Determine the [X, Y] coordinate at the center of the cell enclosing the given text.  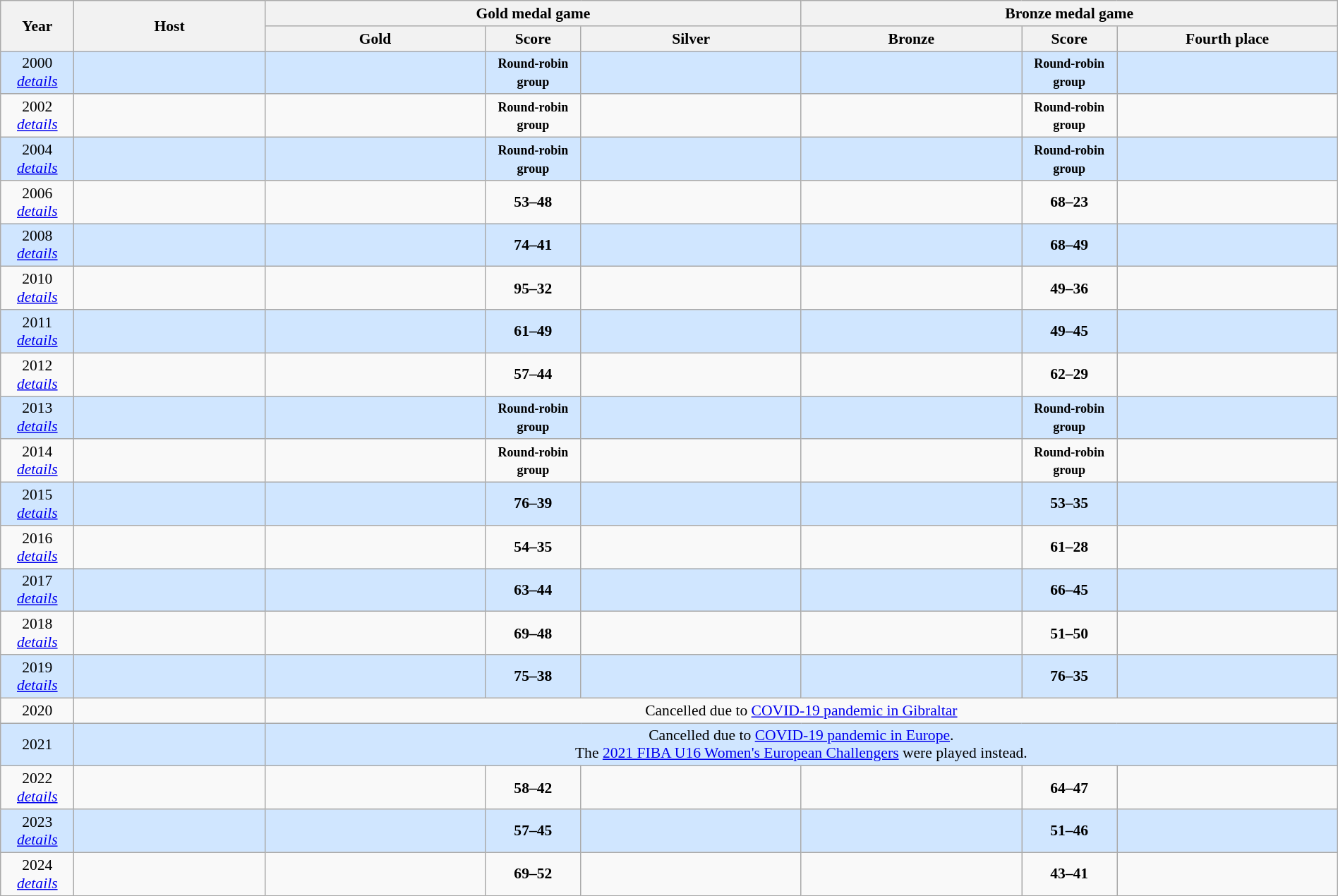
2012details [37, 374]
68–49 [1070, 246]
49–45 [1070, 332]
2024details [37, 873]
57–45 [534, 831]
2021 [37, 745]
66–45 [1070, 590]
2015details [37, 504]
43–41 [1070, 873]
74–41 [534, 246]
49–36 [1070, 288]
2016details [37, 547]
61–49 [534, 332]
Fourth place [1227, 39]
Bronze [911, 39]
53–35 [1070, 504]
75–38 [534, 676]
53–48 [534, 202]
2018details [37, 634]
57–44 [534, 374]
2017details [37, 590]
Bronze medal game [1069, 13]
58–42 [534, 787]
2020 [37, 710]
Gold medal game [533, 13]
2008details [37, 246]
61–28 [1070, 547]
51–46 [1070, 831]
Host [169, 25]
69–48 [534, 634]
95–32 [534, 288]
76–35 [1070, 676]
2013details [37, 418]
Cancelled due to COVID-19 pandemic in Europe.The 2021 FIBA U16 Women's European Challengers were played instead. [801, 745]
2022details [37, 787]
Silver [691, 39]
54–35 [534, 547]
2010details [37, 288]
76–39 [534, 504]
62–29 [1070, 374]
2011details [37, 332]
2000details [37, 72]
64–47 [1070, 787]
63–44 [534, 590]
2002details [37, 116]
Gold [375, 39]
2023details [37, 831]
51–50 [1070, 634]
2006details [37, 202]
2004details [37, 159]
2014details [37, 461]
Year [37, 25]
Cancelled due to COVID-19 pandemic in Gibraltar [801, 710]
68–23 [1070, 202]
69–52 [534, 873]
2019details [37, 676]
